Provide the (X, Y) coordinate of the cell's center where the given text is located.  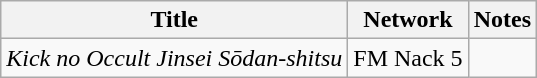
Network (408, 20)
Notes (502, 20)
Title (174, 20)
Kick no Occult Jinsei Sōdan-shitsu (174, 58)
FM Nack 5 (408, 58)
